Capture the cell that displays the provided text and extract its [x, y] central coordinate. 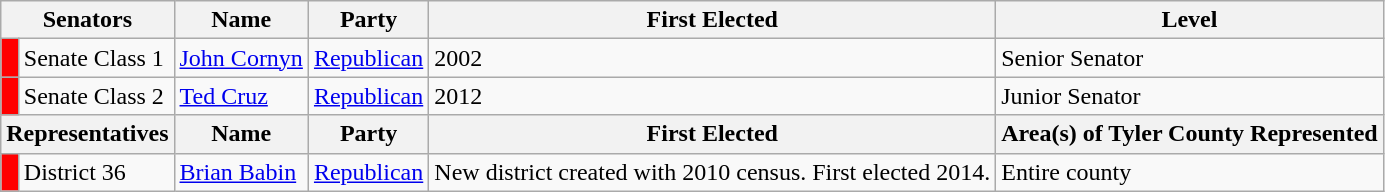
Senate Class 2 [96, 96]
Senate Class 1 [96, 58]
Ted Cruz [241, 96]
Area(s) of Tyler County Represented [1190, 134]
Senators [88, 20]
Entire county [1190, 172]
Level [1190, 20]
2002 [712, 58]
District 36 [96, 172]
Junior Senator [1190, 96]
2012 [712, 96]
Brian Babin [241, 172]
New district created with 2010 census. First elected 2014. [712, 172]
Representatives [88, 134]
John Cornyn [241, 58]
Senior Senator [1190, 58]
